Pinpoint the cell where the given text exists, returning its [x, y] midpoint coordinate. 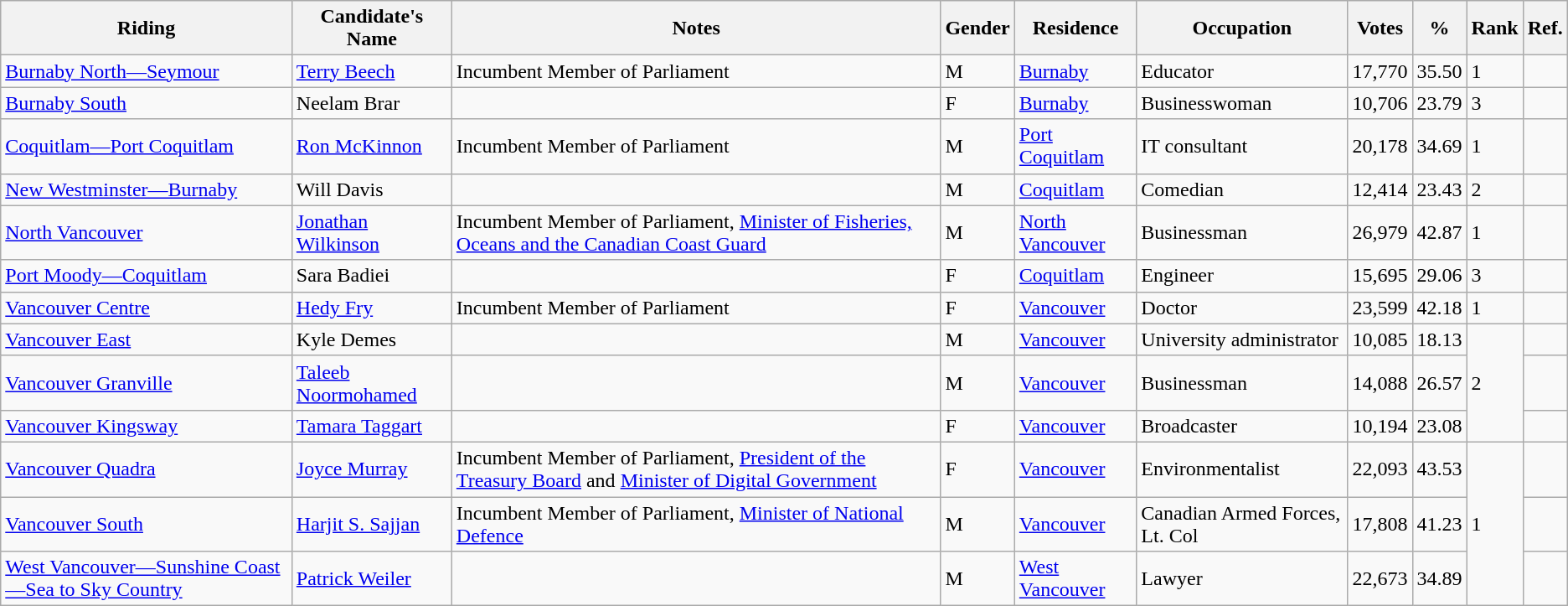
Jonathan Wilkinson [372, 233]
Coquitlam—Port Coquitlam [147, 146]
Incumbent Member of Parliament, President of the Treasury Board and Minister of Digital Government [696, 469]
20,178 [1380, 146]
10,706 [1380, 103]
34.69 [1439, 146]
15,695 [1380, 276]
Notes [696, 28]
29.06 [1439, 276]
Kyle Demes [372, 339]
Joyce Murray [372, 469]
Ref. [1545, 28]
Comedian [1242, 189]
New Westminster—Burnaby [147, 189]
Vancouver East [147, 339]
Vancouver Centre [147, 308]
Neelam Brar [372, 103]
University administrator [1242, 339]
Vancouver Quadra [147, 469]
23.08 [1439, 426]
Terry Beech [372, 71]
Engineer [1242, 276]
42.18 [1439, 308]
26.57 [1439, 382]
Candidate's Name [372, 28]
Port Moody—Coquitlam [147, 276]
Educator [1242, 71]
22,673 [1380, 578]
26,979 [1380, 233]
IT consultant [1242, 146]
Ron McKinnon [372, 146]
West Vancouver—Sunshine Coast—Sea to Sky Country [147, 578]
41.23 [1439, 523]
Tamara Taggart [372, 426]
Rank [1494, 28]
Broadcaster [1242, 426]
Hedy Fry [372, 308]
Patrick Weiler [372, 578]
Burnaby North—Seymour [147, 71]
23.79 [1439, 103]
23,599 [1380, 308]
Riding [147, 28]
23.43 [1439, 189]
Vancouver Kingsway [147, 426]
35.50 [1439, 71]
Lawyer [1242, 578]
14,088 [1380, 382]
Will Davis [372, 189]
17,808 [1380, 523]
Taleeb Noormohamed [372, 382]
Sara Badiei [372, 276]
Incumbent Member of Parliament, Minister of National Defence [696, 523]
Residence [1075, 28]
Port Coquitlam [1075, 146]
% [1439, 28]
Environmentalist [1242, 469]
Burnaby South [147, 103]
Occupation [1242, 28]
Gender [977, 28]
12,414 [1380, 189]
43.53 [1439, 469]
18.13 [1439, 339]
22,093 [1380, 469]
Vancouver Granville [147, 382]
17,770 [1380, 71]
Incumbent Member of Parliament, Minister of Fisheries, Oceans and the Canadian Coast Guard [696, 233]
42.87 [1439, 233]
West Vancouver [1075, 578]
34.89 [1439, 578]
Harjit S. Sajjan [372, 523]
10,194 [1380, 426]
10,085 [1380, 339]
Doctor [1242, 308]
Businesswoman [1242, 103]
Votes [1380, 28]
Canadian Armed Forces, Lt. Col [1242, 523]
Vancouver South [147, 523]
